Pinpoint the cell where the given text exists, returning its [X, Y] midpoint coordinate. 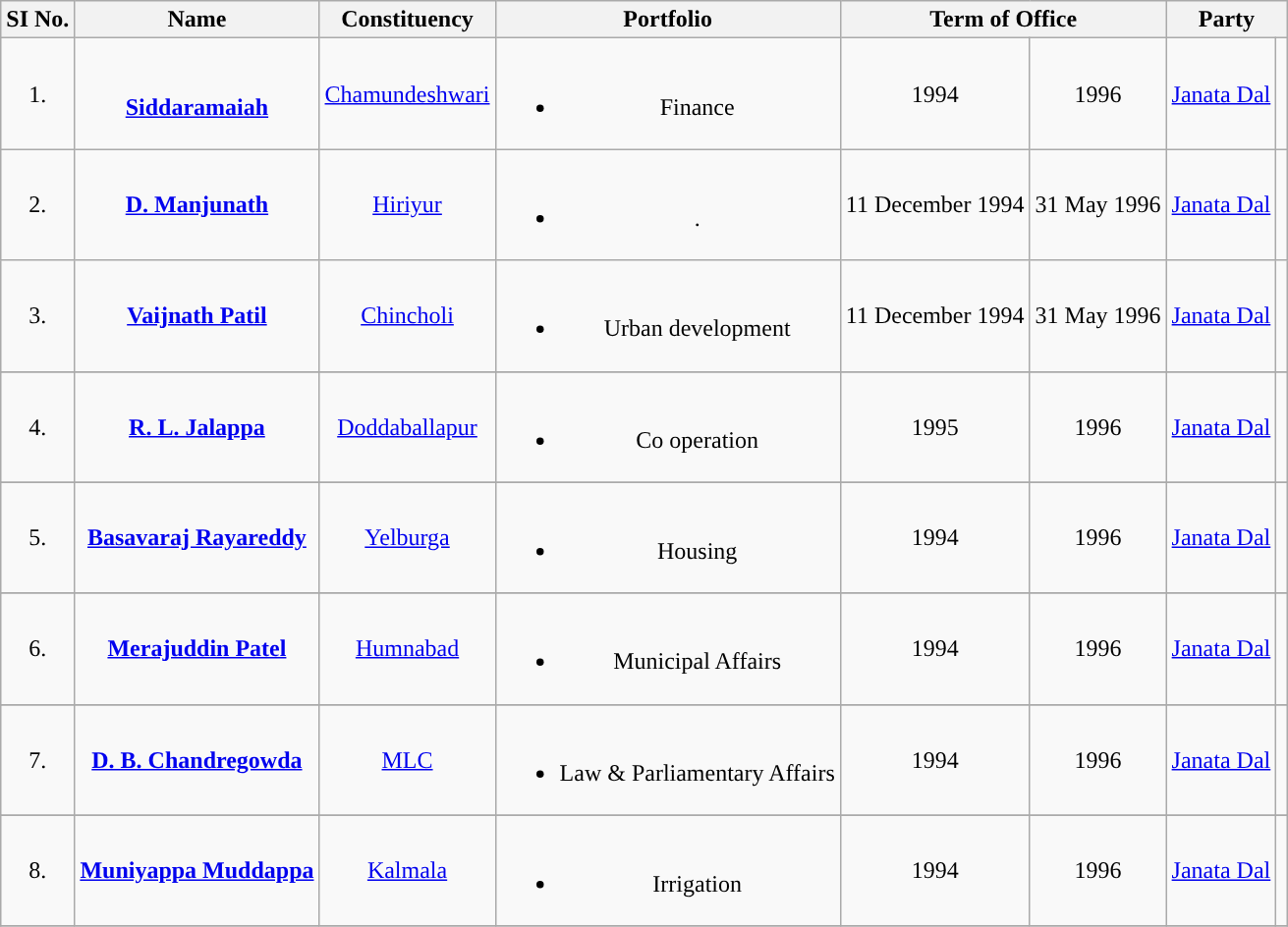
Party [1226, 20]
D. Manjunath [196, 204]
R. L. Jalappa [196, 426]
Law & Parliamentary Affairs [668, 760]
Name [196, 20]
1. [37, 94]
Humnabad [407, 648]
6. [37, 648]
8. [37, 870]
Co operation [668, 426]
2. [37, 204]
Irrigation [668, 870]
Finance [668, 94]
MLC [407, 760]
Municipal Affairs [668, 648]
Kalmala [407, 870]
Vaijnath Patil [196, 316]
7. [37, 760]
Urban development [668, 316]
SI No. [37, 20]
Housing [668, 538]
Basavaraj Rayareddy [196, 538]
Chincholi [407, 316]
3. [37, 316]
Hiriyur [407, 204]
4. [37, 426]
Portfolio [668, 20]
Chamundeshwari [407, 94]
Merajuddin Patel [196, 648]
1995 [935, 426]
Doddaballapur [407, 426]
. [668, 204]
Muniyappa Muddappa [196, 870]
Siddaramaiah [196, 94]
Constituency [407, 20]
D. B. Chandregowda [196, 760]
5. [37, 538]
Term of Office [1003, 20]
Yelburga [407, 538]
